Provide the [x, y] coordinate of the cell's center where the given text is located.  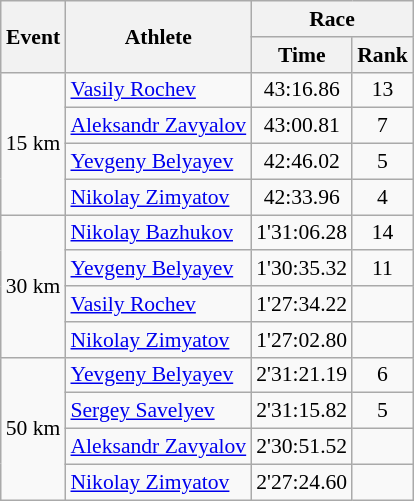
7 [382, 126]
42:33.96 [302, 197]
2'31:15.82 [302, 411]
1'30:35.32 [302, 269]
1'27:02.80 [302, 340]
Time [302, 55]
Race [332, 19]
2'27:24.60 [302, 482]
Rank [382, 55]
43:00.81 [302, 126]
Nikolay Bazhukov [158, 233]
Sergey Savelyev [158, 411]
14 [382, 233]
1'27:34.22 [302, 304]
4 [382, 197]
30 km [34, 286]
6 [382, 375]
42:46.02 [302, 162]
1'31:06.28 [302, 233]
2'31:21.19 [302, 375]
Athlete [158, 36]
43:16.86 [302, 90]
50 km [34, 428]
11 [382, 269]
Event [34, 36]
2'30:51.52 [302, 447]
15 km [34, 143]
13 [382, 90]
